Detect which cell encompasses the target text, then output its [X, Y] center coordinate. 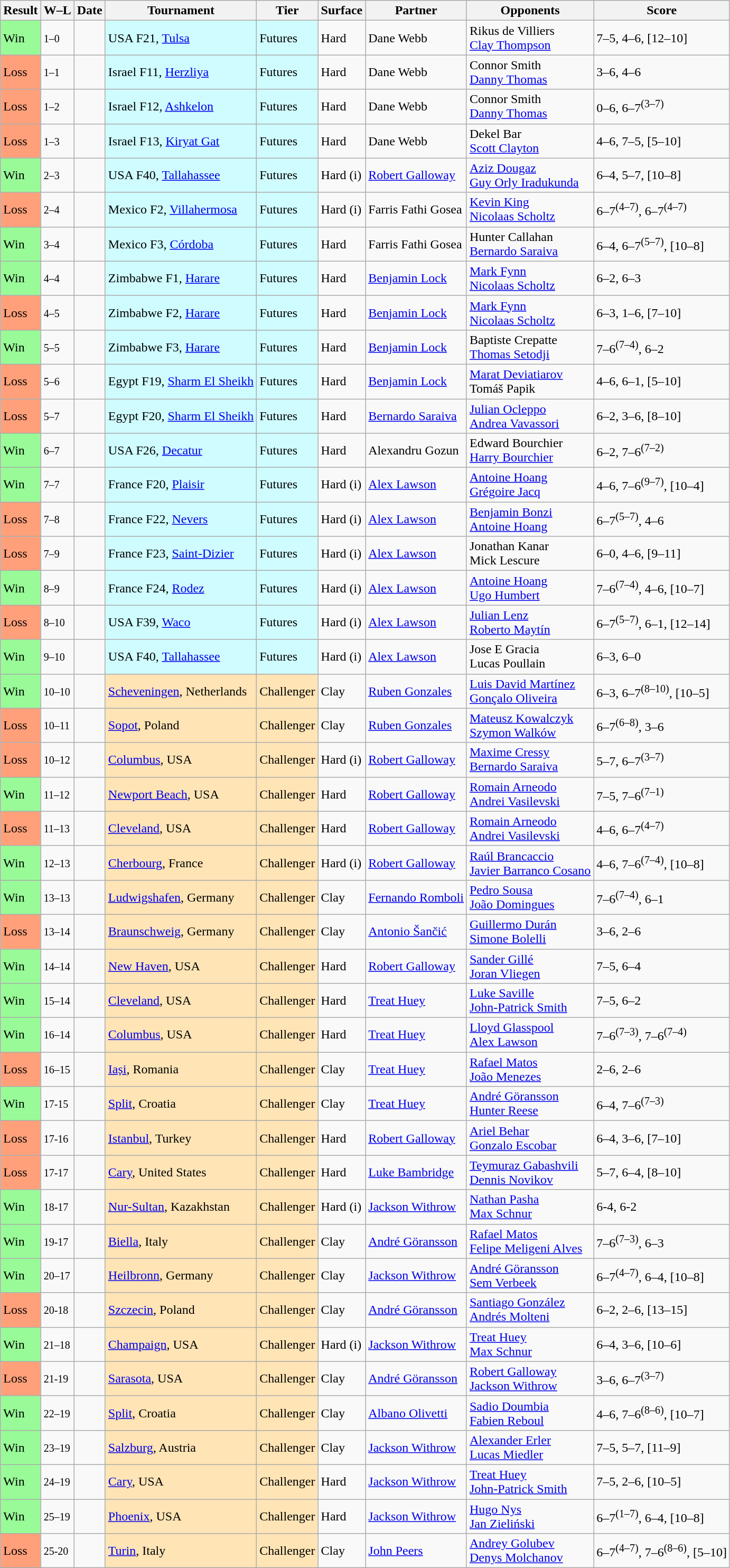
Treat Huey John-Patrick Smith [530, 1482]
16–15 [57, 1070]
6–7(5–7), 6–1, [12–14] [662, 623]
4–6, 7–6(7–4), [10–8] [662, 862]
6–2, 6–3 [662, 278]
Alexandru Gozun [416, 450]
3–6, 4–6 [662, 72]
Sadio Doumbia Fabien Reboul [530, 1413]
Julian Ocleppo Andrea Vavassori [530, 415]
6–7(5–7), 4–6 [662, 519]
Ludwigshafen, Germany [181, 897]
8–10 [57, 623]
Cary, United States [181, 1172]
6–7(6–8), 3–6 [662, 725]
USA F39, Waco [181, 623]
1–3 [57, 141]
6–7(4–7), 7–6(8–6), [5–10] [662, 1551]
20–17 [57, 1276]
25–19 [57, 1516]
7–6(7–3), 7–6(7–4) [662, 1035]
6–2, 2–6, [13–15] [662, 1310]
Julian Lenz Roberto Maytín [530, 623]
André Göransson Sem Verbeek [530, 1276]
Result [21, 11]
6–4, 3–6, [10–6] [662, 1344]
19-17 [57, 1241]
Iași, Romania [181, 1070]
Teymuraz Gabashvili Dennis Novikov [530, 1172]
Biella, Italy [181, 1241]
Tier [287, 11]
Pedro Sousa João Domingues [530, 897]
23–19 [57, 1447]
André Göransson Hunter Reese [530, 1103]
7–9 [57, 554]
4–4 [57, 278]
Mexico F3, Córdoba [181, 244]
Dekel Bar Scott Clayton [530, 141]
2–6, 2–6 [662, 1070]
7–7 [57, 485]
5–7, 6–7(3–7) [662, 760]
Fernando Romboli [416, 897]
Antoine Hoang Ugo Humbert [530, 588]
25-20 [57, 1551]
Rafael Matos Felipe Meligeni Alves [530, 1241]
17-17 [57, 1172]
7–5, 4–6, [12–10] [662, 38]
France F22, Nevers [181, 519]
Sander Gillé Joran Vliegen [530, 966]
Newport Beach, USA [181, 794]
4–5 [57, 313]
22–19 [57, 1413]
Aziz Dougaz Guy Orly Iradukunda [530, 175]
7–6(7–4), 4–6, [10–7] [662, 588]
7–5, 2–6, [10–5] [662, 1482]
Benjamin Bonzi Antoine Hoang [530, 519]
Nur-Sultan, Kazakhstan [181, 1207]
Antonio Šančić [416, 931]
Bernardo Saraiva [416, 415]
Salzburg, Austria [181, 1447]
USA F26, Decatur [181, 450]
10–11 [57, 725]
7–5, 7–6(7–1) [662, 794]
W–L [57, 11]
10–12 [57, 760]
France F24, Rodez [181, 588]
4–6, 6–7(4–7) [662, 829]
2–4 [57, 209]
Israel F11, Herzliya [181, 72]
Nathan Pasha Max Schnur [530, 1207]
5–5 [57, 347]
1–0 [57, 38]
15–14 [57, 1001]
6–3, 6–7(8–10), [10–5] [662, 691]
0–6, 6–7(3–7) [662, 107]
7–8 [57, 519]
Turin, Italy [181, 1551]
21–18 [57, 1344]
Alexander Erler Lucas Miedler [530, 1447]
Rikus de Villiers Clay Thompson [530, 38]
Braunschweig, Germany [181, 931]
Egypt F19, Sharm El Sheikh [181, 382]
Zimbabwe F1, Harare [181, 278]
Jonathan Kanar Mick Lescure [530, 554]
6–7(1–7), 6–4, [10–8] [662, 1516]
Scheveningen, Netherlands [181, 691]
7–6(7–4), 6–2 [662, 347]
5–6 [57, 382]
17-16 [57, 1138]
France F23, Saint-Dizier [181, 554]
France F20, Plaisir [181, 485]
Jose E Gracia Lucas Poullain [530, 656]
4–6, 6–1, [5–10] [662, 382]
3–6, 2–6 [662, 931]
Surface [342, 11]
Treat Huey Max Schnur [530, 1344]
Partner [416, 11]
21-19 [57, 1378]
Kevin King Nicolaas Scholtz [530, 209]
6–0, 4–6, [9–11] [662, 554]
6–7(4–7), 6–7(4–7) [662, 209]
4–6, 7–6(9–7), [10–4] [662, 485]
6–4, 6–7(5–7), [10–8] [662, 244]
18-17 [57, 1207]
Score [662, 11]
Szczecin, Poland [181, 1310]
Cary, USA [181, 1482]
Luke Bambridge [416, 1172]
11–12 [57, 794]
Ariel Behar Gonzalo Escobar [530, 1138]
Raúl Brancaccio Javier Barranco Cosano [530, 862]
6-4, 6-2 [662, 1207]
4–6, 7–6(8–6), [10–7] [662, 1413]
Rafael Matos João Menezes [530, 1070]
Lloyd Glasspool Alex Lawson [530, 1035]
24–19 [57, 1482]
Zimbabwe F2, Harare [181, 313]
6–7(4–7), 6–4, [10–8] [662, 1276]
6–7 [57, 450]
Edward Bourchier Harry Bourchier [530, 450]
Champaign, USA [181, 1344]
13–14 [57, 931]
Maxime Cressy Bernardo Saraiva [530, 760]
Sopot, Poland [181, 725]
Hunter Callahan Bernardo Saraiva [530, 244]
Opponents [530, 11]
Guillermo Durán Simone Bolelli [530, 931]
12–13 [57, 862]
Luis David Martínez Gonçalo Oliveira [530, 691]
Luke Saville John-Patrick Smith [530, 1001]
5–7, 6–4, [8–10] [662, 1172]
7–5, 5–7, [11–9] [662, 1447]
7–6(7–4), 6–1 [662, 897]
Phoenix, USA [181, 1516]
8–9 [57, 588]
Mateusz Kowalczyk Szymon Walków [530, 725]
Zimbabwe F3, Harare [181, 347]
Albano Olivetti [416, 1413]
1–1 [57, 72]
7–5, 6–4 [662, 966]
14–14 [57, 966]
New Haven, USA [181, 966]
Istanbul, Turkey [181, 1138]
John Peers [416, 1551]
Heilbronn, Germany [181, 1276]
6–4, 7–6(7–3) [662, 1103]
6–4, 3–6, [7–10] [662, 1138]
Baptiste Crepatte Thomas Setodji [530, 347]
13–13 [57, 897]
4–6, 7–5, [5–10] [662, 141]
6–2, 3–6, [8–10] [662, 415]
6–4, 5–7, [10–8] [662, 175]
Marat Deviatiarov Tomáš Papik [530, 382]
Tournament [181, 11]
Hugo Nys Jan Zieliński [530, 1516]
Andrey Golubev Denys Molchanov [530, 1551]
6–3, 1–6, [7–10] [662, 313]
3–4 [57, 244]
Santiago González Andrés Molteni [530, 1310]
6–3, 6–0 [662, 656]
Mexico F2, Villahermosa [181, 209]
Cherbourg, France [181, 862]
9–10 [57, 656]
6–2, 7–6(7–2) [662, 450]
Antoine Hoang Grégoire Jacq [530, 485]
7–5, 6–2 [662, 1001]
7–6(7–3), 6–3 [662, 1241]
Egypt F20, Sharm El Sheikh [181, 415]
1–2 [57, 107]
11–13 [57, 829]
Israel F12, Ashkelon [181, 107]
USA F21, Tulsa [181, 38]
Sarasota, USA [181, 1378]
Israel F13, Kiryat Gat [181, 141]
Date [90, 11]
2–3 [57, 175]
Robert Galloway Jackson Withrow [530, 1378]
20-18 [57, 1310]
17-15 [57, 1103]
10–10 [57, 691]
3–6, 6–7(3–7) [662, 1378]
5–7 [57, 415]
16–14 [57, 1035]
